Search for the cell housing the specified text and yield its [x, y] center coordinate. 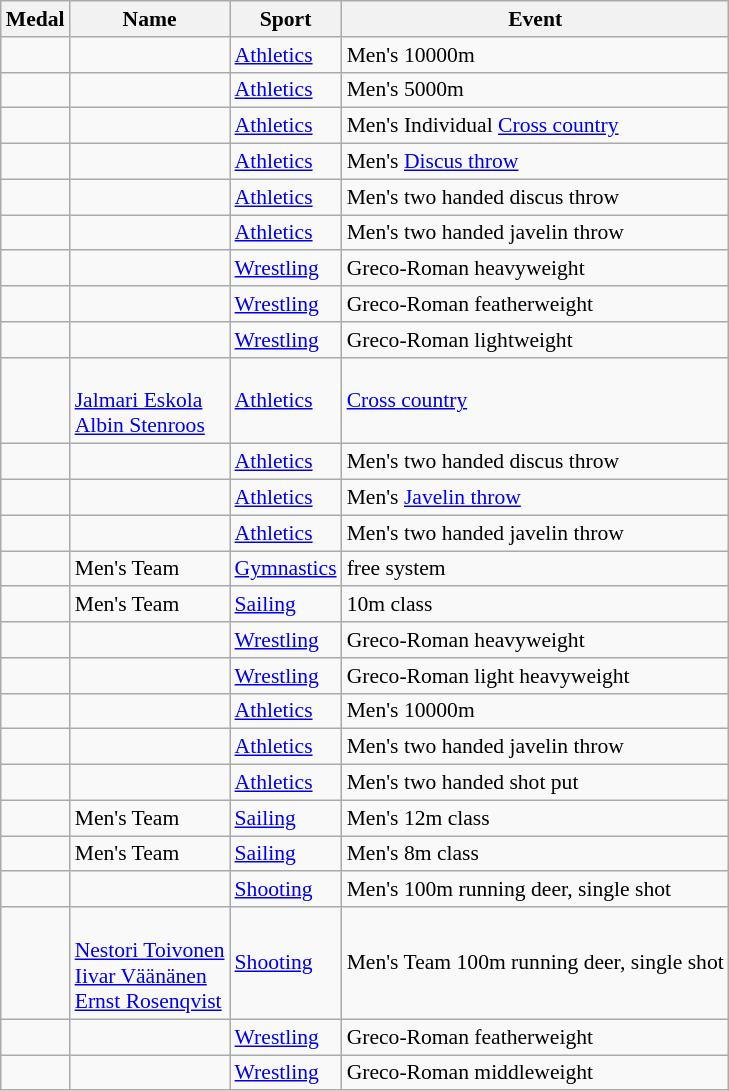
10m class [536, 605]
free system [536, 569]
Jalmari Eskola Albin Stenroos [150, 400]
Sport [286, 19]
Men's 12m class [536, 818]
Nestori Toivonen Iivar Väänänen Ernst Rosenqvist [150, 963]
Men's Discus throw [536, 162]
Men's Individual Cross country [536, 126]
Men's Javelin throw [536, 498]
Event [536, 19]
Medal [36, 19]
Greco-Roman lightweight [536, 340]
Greco-Roman light heavyweight [536, 676]
Men's two handed shot put [536, 783]
Name [150, 19]
Men's 5000m [536, 90]
Men's 100m running deer, single shot [536, 890]
Men's 8m class [536, 854]
Gymnastics [286, 569]
Greco-Roman middleweight [536, 1073]
Men's Team 100m running deer, single shot [536, 963]
Cross country [536, 400]
